Scan for the cell matching the given text and deliver its (X, Y) coordinate at center. 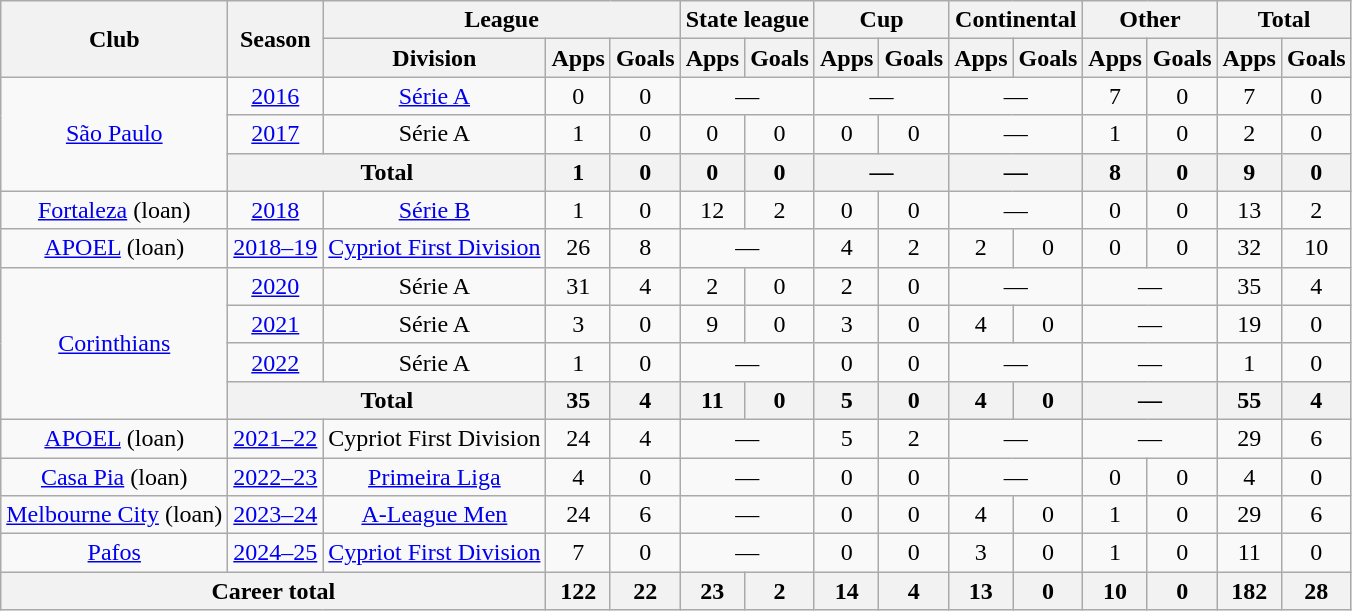
2020 (276, 286)
Continental (1016, 20)
2016 (276, 96)
Career total (274, 591)
São Paulo (114, 134)
Primeira Liga (434, 477)
Série B (434, 210)
55 (1249, 400)
State league (747, 20)
2022–23 (276, 477)
26 (578, 248)
23 (712, 591)
2021–22 (276, 438)
22 (645, 591)
Melbourne City (loan) (114, 515)
32 (1249, 248)
2022 (276, 362)
League (502, 20)
2017 (276, 134)
2018–19 (276, 248)
Cup (881, 20)
A-League Men (434, 515)
2021 (276, 324)
2023–24 (276, 515)
Season (276, 39)
Casa Pia (loan) (114, 477)
28 (1316, 591)
Club (114, 39)
2024–25 (276, 553)
Pafos (114, 553)
182 (1249, 591)
Fortaleza (loan) (114, 210)
19 (1249, 324)
2018 (276, 210)
Corinthians (114, 343)
31 (578, 286)
122 (578, 591)
Division (434, 58)
Other (1150, 20)
12 (712, 210)
14 (846, 591)
